Output the [X, Y] coordinate of the center of the cell containing the given text.  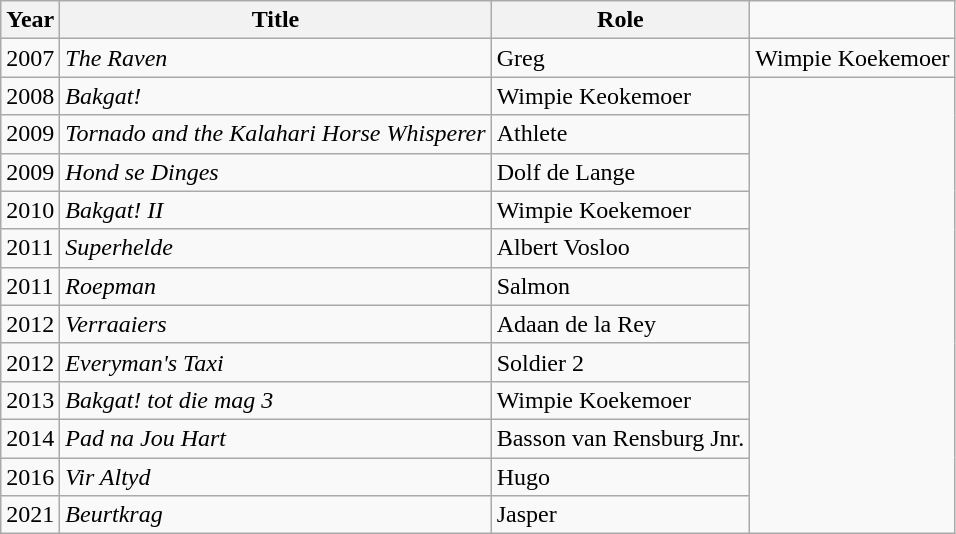
Everyman's Taxi [276, 362]
2014 [30, 438]
2016 [30, 477]
Salmon [620, 286]
2010 [30, 210]
Bakgat! tot die mag 3 [276, 400]
Title [276, 20]
2013 [30, 400]
The Raven [276, 58]
Greg [620, 58]
Jasper [620, 515]
Wimpie Keokemoer [620, 96]
2021 [30, 515]
Year [30, 20]
Athlete [620, 134]
Basson van Rensburg Jnr. [620, 438]
2008 [30, 96]
Pad na Jou Hart [276, 438]
Verraaiers [276, 324]
Soldier 2 [620, 362]
Albert Vosloo [620, 248]
Bakgat! [276, 96]
Tornado and the Kalahari Horse Whisperer [276, 134]
Hugo [620, 477]
Role [620, 20]
Roepman [276, 286]
Vir Altyd [276, 477]
Bakgat! II [276, 210]
2007 [30, 58]
Dolf de Lange [620, 172]
Adaan de la Rey [620, 324]
Beurtkrag [276, 515]
Superhelde [276, 248]
Hond se Dinges [276, 172]
